For the text-containing cell, return its midpoint in [x, y] coordinate format. 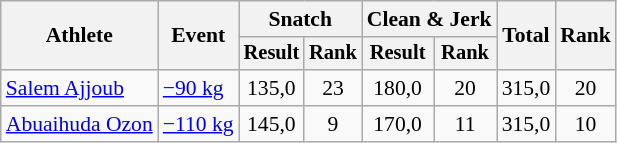
Total [526, 36]
135,0 [272, 88]
Abuaihuda Ozon [80, 124]
170,0 [398, 124]
Snatch [300, 19]
−90 kg [198, 88]
180,0 [398, 88]
23 [333, 88]
9 [333, 124]
145,0 [272, 124]
Event [198, 36]
Salem Ajjoub [80, 88]
11 [466, 124]
Athlete [80, 36]
−110 kg [198, 124]
Clean & Jerk [430, 19]
10 [586, 124]
